Identify which cell holds the provided text, then report its (X, Y) central coordinate. 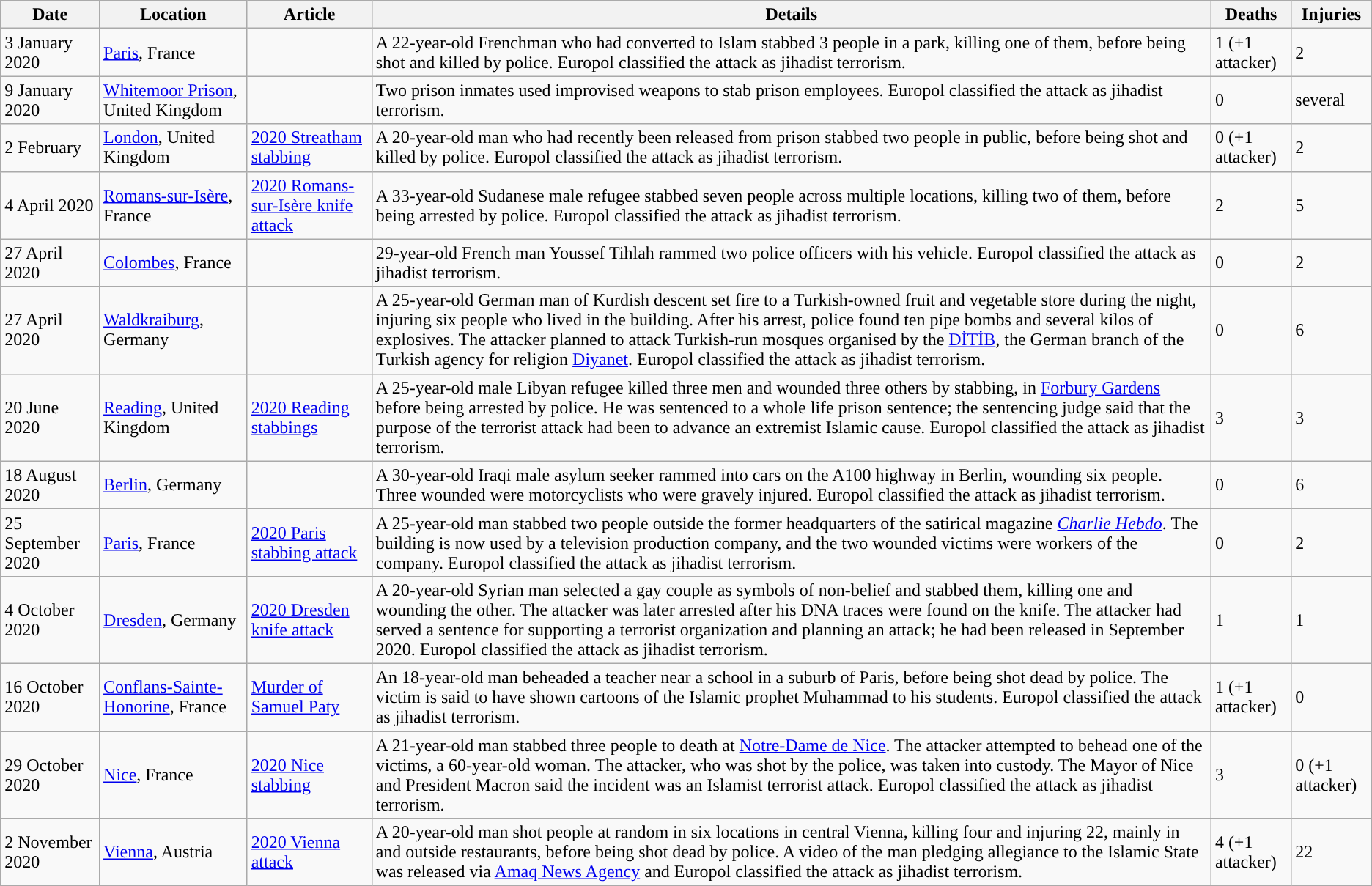
Whitemoor Prison, United Kingdom (174, 100)
29-year-old French man Youssef Tihlah rammed two police officers with his vehicle. Europol classified the attack as jihadist terrorism. (792, 262)
Injuries (1331, 15)
20 June 2020 (50, 418)
Vienna, Austria (174, 852)
5 (1331, 205)
Location (174, 15)
Two prison inmates used improvised weapons to stab prison employees. Europol classified the attack as jihadist terrorism. (792, 100)
4 (+1 attacker) (1250, 852)
Date (50, 15)
Murder of Samuel Paty (309, 697)
4 October 2020 (50, 620)
2020 Dresden knife attack (309, 620)
2020 Vienna attack (309, 852)
Reading, United Kingdom (174, 418)
29 October 2020 (50, 775)
2020 Nice stabbing (309, 775)
3 January 2020 (50, 53)
2020 Romans-sur-Isère knife attack (309, 205)
Colombes, France (174, 262)
London, United Kingdom (174, 148)
2020 Reading stabbings (309, 418)
16 October 2020 (50, 697)
9 January 2020 (50, 100)
4 April 2020 (50, 205)
18 August 2020 (50, 485)
22 (1331, 852)
Waldkraiburg, Germany (174, 330)
2 November 2020 (50, 852)
Deaths (1250, 15)
Nice, France (174, 775)
2020 Streatham stabbing (309, 148)
Dresden, Germany (174, 620)
Berlin, Germany (174, 485)
Conflans-Sainte-Honorine, France (174, 697)
Article (309, 15)
Romans-sur-Isère, France (174, 205)
2020 Paris stabbing attack (309, 542)
2 February (50, 148)
Details (792, 15)
25 September 2020 (50, 542)
several (1331, 100)
